Find where the given text appears and provide that cell's center as [x, y] coordinate. 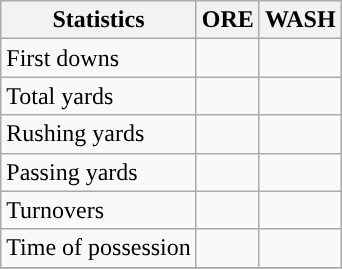
Passing yards [99, 172]
Total yards [99, 96]
Turnovers [99, 210]
Time of possession [99, 248]
ORE [228, 20]
First downs [99, 58]
WASH [300, 20]
Statistics [99, 20]
Rushing yards [99, 134]
